Find where the given text appears and provide that cell's center as [X, Y] coordinate. 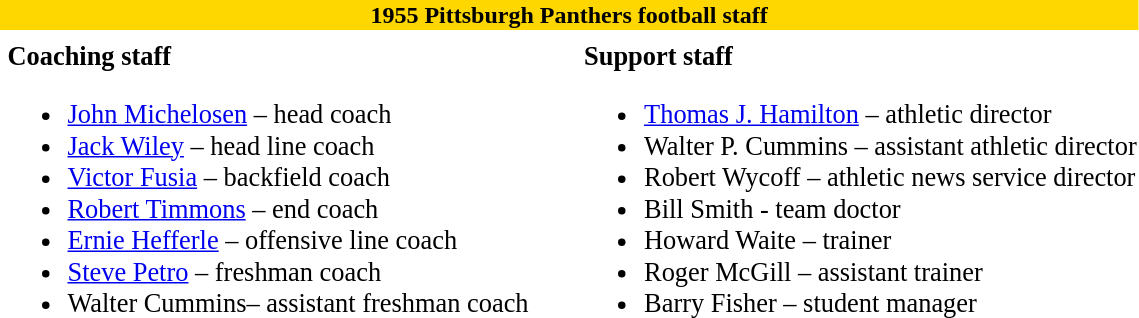
1955 Pittsburgh Panthers football staff [569, 15]
